Find where the given text appears and provide that cell's center as [X, Y] coordinate. 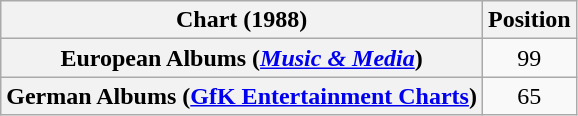
Chart (1988) [242, 20]
99 [529, 58]
German Albums (GfK Entertainment Charts) [242, 96]
European Albums (Music & Media) [242, 58]
Position [529, 20]
65 [529, 96]
